Scan for the cell matching the given text and deliver its (x, y) coordinate at center. 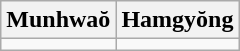
Munhwaŏ (58, 20)
Hamgyŏng (178, 20)
